Return (x, y) of the center of cell containing provided text 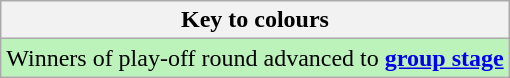
Key to colours (255, 20)
Winners of play-off round advanced to group stage (255, 58)
